Capture the cell that displays the provided text and extract its (X, Y) central coordinate. 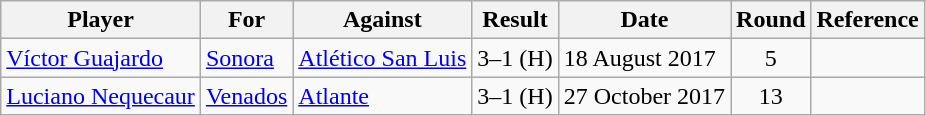
27 October 2017 (644, 96)
Result (515, 20)
Against (382, 20)
18 August 2017 (644, 58)
Atlante (382, 96)
Date (644, 20)
Venados (246, 96)
5 (771, 58)
Atlético San Luis (382, 58)
13 (771, 96)
Luciano Nequecaur (101, 96)
Reference (868, 20)
Víctor Guajardo (101, 58)
Round (771, 20)
For (246, 20)
Sonora (246, 58)
Player (101, 20)
